Extract the (X, Y) coordinate from the center of the cell holding the provided text.  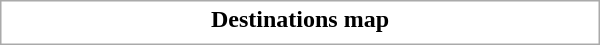
Destinations map (300, 19)
